Output the (x, y) coordinate of the center of the cell containing the given text.  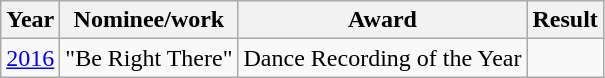
Year (30, 20)
Dance Recording of the Year (382, 58)
Result (565, 20)
Award (382, 20)
"Be Right There" (149, 58)
2016 (30, 58)
Nominee/work (149, 20)
